Determine the [X, Y] coordinate at the center of the cell enclosing the given text.  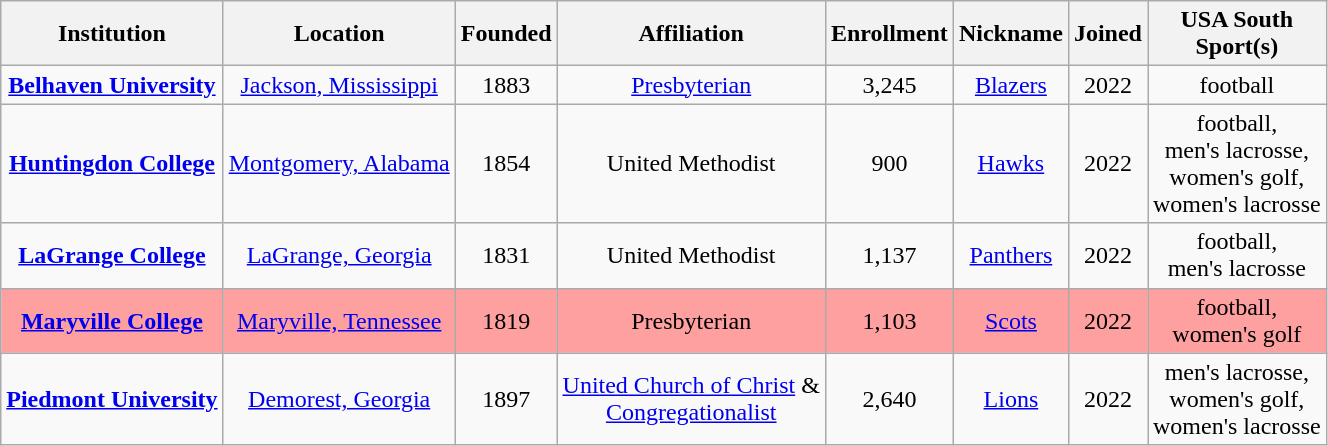
LaGrange College [112, 256]
1831 [506, 256]
Hawks [1010, 164]
Piedmont University [112, 399]
men's lacrosse,women's golf,women's lacrosse [1238, 399]
Nickname [1010, 34]
1,103 [889, 320]
Panthers [1010, 256]
1883 [506, 85]
Joined [1108, 34]
USA SouthSport(s) [1238, 34]
Enrollment [889, 34]
900 [889, 164]
Founded [506, 34]
Belhaven University [112, 85]
Location [339, 34]
1819 [506, 320]
Maryville, Tennessee [339, 320]
Jackson, Mississippi [339, 85]
Affiliation [691, 34]
LaGrange, Georgia [339, 256]
Scots [1010, 320]
football,women's golf [1238, 320]
2,640 [889, 399]
Maryville College [112, 320]
football,men's lacrosse [1238, 256]
football [1238, 85]
1,137 [889, 256]
Blazers [1010, 85]
football,men's lacrosse,women's golf,women's lacrosse [1238, 164]
3,245 [889, 85]
Huntingdon College [112, 164]
Lions [1010, 399]
1897 [506, 399]
Institution [112, 34]
Montgomery, Alabama [339, 164]
1854 [506, 164]
United Church of Christ &Congregationalist [691, 399]
Demorest, Georgia [339, 399]
